Output the (x, y) coordinate of the center of the cell containing the given text.  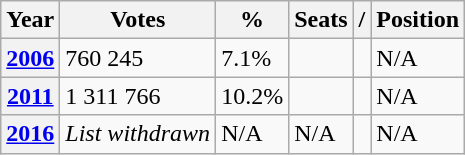
/ (362, 20)
2011 (30, 96)
Year (30, 20)
% (252, 20)
2006 (30, 58)
7.1% (252, 58)
Seats (321, 20)
760 245 (138, 58)
Votes (138, 20)
10.2% (252, 96)
Position (418, 20)
List withdrawn (138, 134)
1 311 766 (138, 96)
2016 (30, 134)
